Output the [x, y] coordinate of the center of the cell containing the given text.  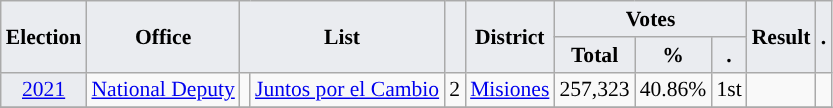
Votes [650, 19]
Election [44, 36]
% [674, 55]
District [510, 36]
Total [594, 55]
Result [782, 36]
2021 [44, 90]
2 [454, 90]
Juntos por el Cambio [347, 90]
40.86% [674, 90]
Misiones [510, 90]
1st [728, 90]
257,323 [594, 90]
Office [162, 36]
List [342, 36]
National Deputy [162, 90]
